Pinpoint the cell where the given text exists, returning its [x, y] midpoint coordinate. 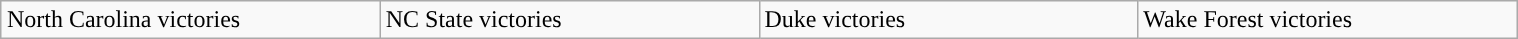
North Carolina victories [190, 20]
Wake Forest victories [1328, 20]
NC State victories [570, 20]
Duke victories [948, 20]
